Identify which cell holds the provided text, then report its (x, y) central coordinate. 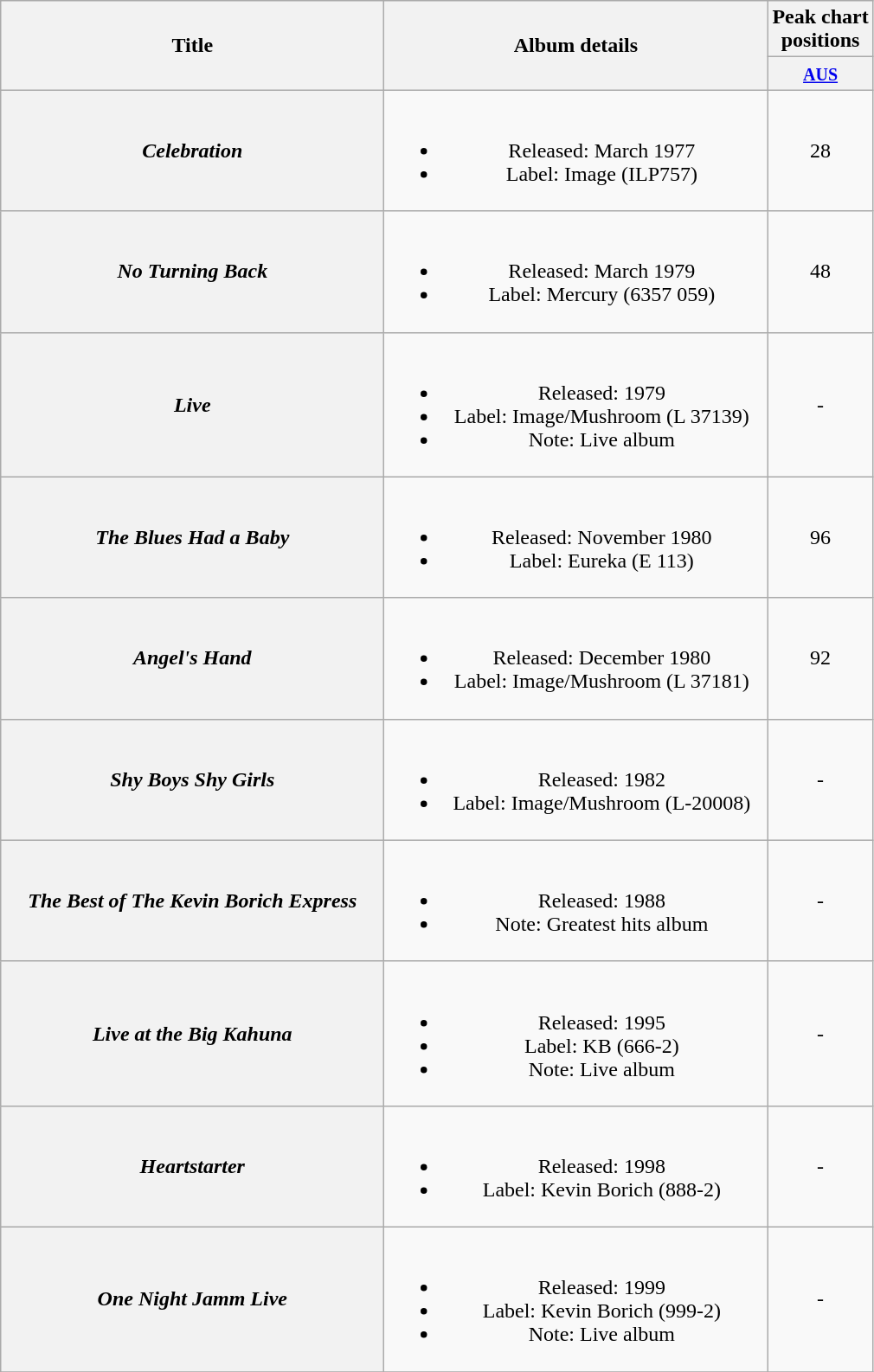
48 (820, 272)
Released: December 1980Label: Image/Mushroom (L 37181) (576, 658)
Peak chartpositions (820, 29)
The Blues Had a Baby (192, 537)
Released: March 1979Label: Mercury (6357 059) (576, 272)
Released: 1995Label: KB (666-2)Note: Live album (576, 1033)
Released: 1999Label: Kevin Borich (999-2)Note: Live album (576, 1299)
Angel's Hand (192, 658)
Shy Boys Shy Girls (192, 779)
96 (820, 537)
The Best of The Kevin Borich Express (192, 901)
No Turning Back (192, 272)
Released: 1988Note: Greatest hits album (576, 901)
Released: 1979Label: Image/Mushroom (L 37139)Note: Live album (576, 405)
AUS (820, 74)
92 (820, 658)
Released: November 1980Label: Eureka (E 113) (576, 537)
Released: 1982Label: Image/Mushroom (L-20008) (576, 779)
28 (820, 151)
Released: 1998Label: Kevin Borich (888-2) (576, 1166)
Title (192, 45)
Live (192, 405)
One Night Jamm Live (192, 1299)
Released: March 1977Label: Image (ILP757) (576, 151)
Live at the Big Kahuna (192, 1033)
Album details (576, 45)
Celebration (192, 151)
Heartstarter (192, 1166)
